Capture the cell that displays the provided text and extract its [x, y] central coordinate. 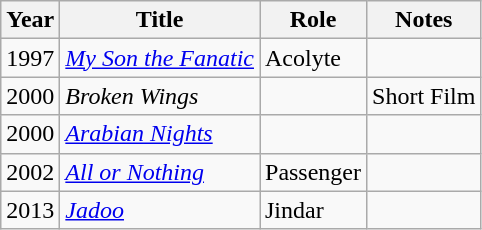
Jadoo [160, 210]
Jindar [314, 210]
Acolyte [314, 58]
Notes [424, 20]
Short Film [424, 96]
2013 [30, 210]
My Son the Fanatic [160, 58]
Title [160, 20]
2002 [30, 172]
1997 [30, 58]
Role [314, 20]
All or Nothing [160, 172]
Broken Wings [160, 96]
Arabian Nights [160, 134]
Passenger [314, 172]
Year [30, 20]
